Locate the cell with the specified text and output its [X, Y] center coordinate. 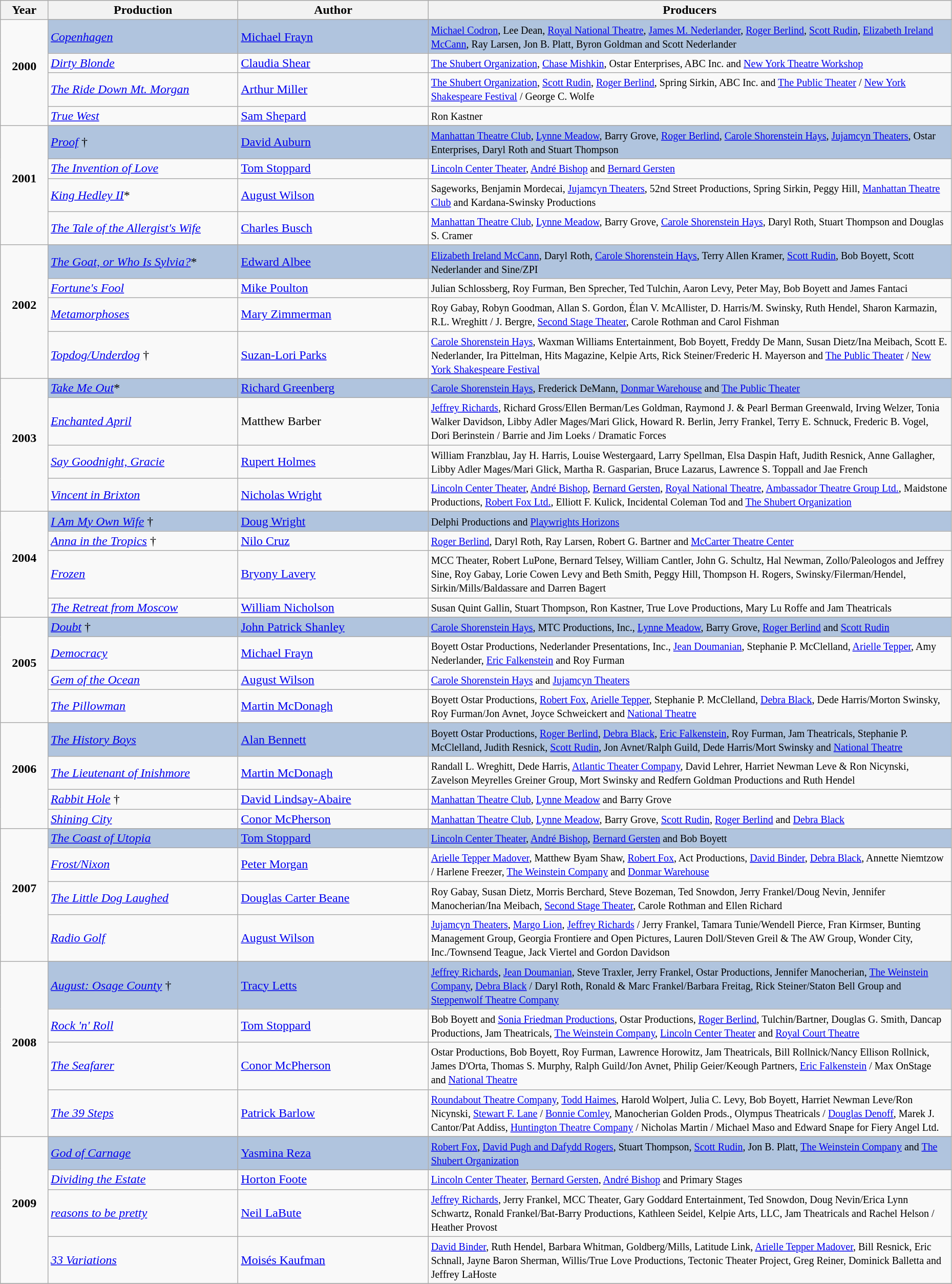
John Patrick Shanley [333, 627]
Production [143, 10]
Charles Busch [333, 228]
Mike Poulton [333, 288]
Rock 'n' Roll [143, 1025]
Proof † [143, 142]
Lincoln Center Theater, André Bishop and Bernard Gersten [689, 169]
Frost/Nixon [143, 865]
The Pillowman [143, 706]
Doubt † [143, 627]
Robert Fox, David Pugh and Dafydd Rogers, Stuart Thompson, Scott Rudin, Jon B. Platt, The Weinstein Company and The Shubert Organization [689, 1153]
Yasmina Reza [333, 1153]
Roger Berlind, Daryl Roth, Ray Larsen, Robert G. Bartner and McCarter Theatre Center [689, 541]
The Seafarer [143, 1066]
Suzan-Lori Parks [333, 354]
Tracy Letts [333, 985]
Arthur Miller [333, 89]
Copenhagen [143, 37]
The Invention of Love [143, 169]
Nilo Cruz [333, 541]
Topdog/Underdog † [143, 354]
2003 [25, 445]
Douglas Carter Beane [333, 898]
Edward Albee [333, 261]
Fortune's Fool [143, 288]
Author [333, 10]
Peter Morgan [333, 865]
I Am My Own Wife † [143, 521]
Lincoln Center Theater, André Bishop, Bernard Gersten and Bob Boyett [689, 838]
Moisés Kaufman [333, 1260]
33 Variations [143, 1260]
Nicholas Wright [333, 495]
Year [25, 10]
Ron Kastner [689, 116]
The Goat, or Who Is Sylvia?* [143, 261]
The Coast of Utopia [143, 838]
True West [143, 116]
Enchanted April [143, 422]
Carole Shorenstein Hays and Jujamcyn Theaters [689, 680]
Metamorphoses [143, 314]
2000 [25, 73]
The 39 Steps [143, 1113]
Dividing the Estate [143, 1180]
David Auburn [333, 142]
Manhattan Theatre Club, Lynne Meadow, Barry Grove, Scott Rudin, Roger Berlind and Debra Black [689, 819]
Vincent in Brixton [143, 495]
Dirty Blonde [143, 63]
Democracy [143, 654]
2001 [25, 185]
Producers [689, 10]
God of Carnage [143, 1153]
Manhattan Theatre Club, Lynne Meadow, Barry Grove, Carole Shorenstein Hays, Daryl Roth, Stuart Thompson and Douglas S. Cramer [689, 228]
Manhattan Theatre Club, Lynne Meadow and Barry Grove [689, 799]
Matthew Barber [333, 422]
Bryony Lavery [333, 574]
King Hedley II* [143, 195]
2004 [25, 564]
Susan Quint Gallin, Stuart Thompson, Ron Kastner, True Love Productions, Mary Lu Roffe and Jam Theatricals [689, 607]
Alan Bennett [333, 740]
Richard Greenberg [333, 388]
Neil LaBute [333, 1213]
2009 [25, 1210]
The Lieutenant of Inishmore [143, 772]
David Lindsay-Abaire [333, 799]
William Nicholson [333, 607]
Anna in the Tropics † [143, 541]
The Shubert Organization, Chase Mishkin, Ostar Enterprises, ABC Inc. and New York Theatre Workshop [689, 63]
Rabbit Hole † [143, 799]
August: Osage County † [143, 985]
Elizabeth Ireland McCann, Daryl Roth, Carole Shorenstein Hays, Terry Allen Kramer, Scott Rudin, Bob Boyett, Scott Nederlander and Sine/ZPI [689, 261]
Doug Wright [333, 521]
The Retreat from Moscow [143, 607]
Delphi Productions and Playwrights Horizons [689, 521]
Shining City [143, 819]
Horton Foote [333, 1180]
Carole Shorenstein Hays, Frederick DeMann, Donmar Warehouse and The Public Theater [689, 388]
Radio Golf [143, 938]
Gem of the Ocean [143, 680]
2007 [25, 895]
The Little Dog Laughed [143, 898]
Say Goodnight, Gracie [143, 462]
The History Boys [143, 740]
reasons to be pretty [143, 1213]
Sam Shepard [333, 116]
Julian Schlossberg, Roy Furman, Ben Sprecher, Ted Tulchin, Aaron Levy, Peter May, Bob Boyett and James Fantaci [689, 288]
Patrick Barlow [333, 1113]
Mary Zimmerman [333, 314]
Rupert Holmes [333, 462]
Claudia Shear [333, 63]
Frozen [143, 574]
Lincoln Center Theater, Bernard Gersten, André Bishop and Primary Stages [689, 1180]
2005 [25, 670]
2008 [25, 1049]
The Ride Down Mt. Morgan [143, 89]
The Tale of the Allergist's Wife [143, 228]
Carole Shorenstein Hays, MTC Productions, Inc., Lynne Meadow, Barry Grove, Roger Berlind and Scott Rudin [689, 627]
Take Me Out* [143, 388]
2002 [25, 311]
2006 [25, 775]
